Capture the cell that displays the provided text and extract its [X, Y] central coordinate. 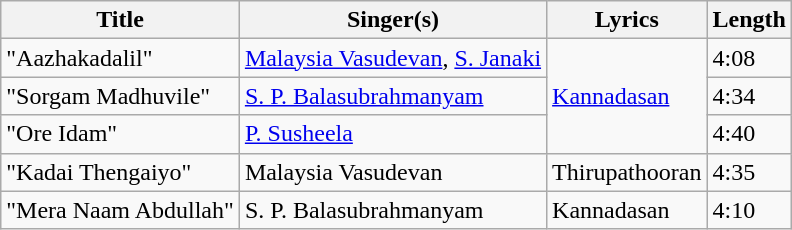
Title [120, 20]
4:08 [749, 58]
Thirupathooran [627, 172]
Singer(s) [392, 20]
4:10 [749, 210]
"Mera Naam Abdullah" [120, 210]
Malaysia Vasudevan, S. Janaki [392, 58]
4:40 [749, 134]
4:34 [749, 96]
"Kadai Thengaiyo" [120, 172]
4:35 [749, 172]
"Aazhakadalil" [120, 58]
P. Susheela [392, 134]
"Sorgam Madhuvile" [120, 96]
Malaysia Vasudevan [392, 172]
"Ore Idam" [120, 134]
Length [749, 20]
Lyrics [627, 20]
